Extract the (X, Y) coordinate from the center of the cell holding the provided text.  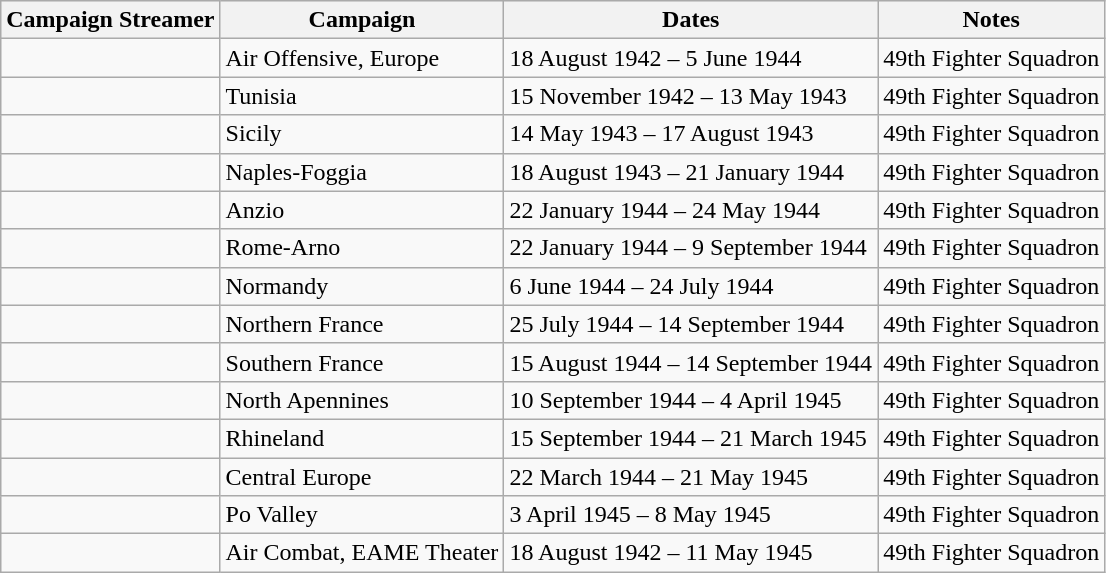
Air Combat, EAME Theater (362, 553)
Central Europe (362, 477)
Southern France (362, 362)
Tunisia (362, 96)
22 January 1944 – 24 May 1944 (691, 210)
North Apennines (362, 400)
Normandy (362, 286)
18 August 1942 – 11 May 1945 (691, 553)
18 August 1943 – 21 January 1944 (691, 172)
14 May 1943 – 17 August 1943 (691, 134)
Campaign (362, 20)
22 March 1944 – 21 May 1945 (691, 477)
6 June 1944 – 24 July 1944 (691, 286)
10 September 1944 – 4 April 1945 (691, 400)
3 April 1945 – 8 May 1945 (691, 515)
Campaign Streamer (110, 20)
Air Offensive, Europe (362, 58)
18 August 1942 – 5 June 1944 (691, 58)
Sicily (362, 134)
Anzio (362, 210)
Naples-Foggia (362, 172)
15 September 1944 – 21 March 1945 (691, 438)
Po Valley (362, 515)
Notes (992, 20)
Dates (691, 20)
25 July 1944 – 14 September 1944 (691, 324)
15 August 1944 – 14 September 1944 (691, 362)
Rhineland (362, 438)
22 January 1944 – 9 September 1944 (691, 248)
Northern France (362, 324)
15 November 1942 – 13 May 1943 (691, 96)
Rome-Arno (362, 248)
